Extract the [X, Y] coordinate from the center of the cell holding the provided text.  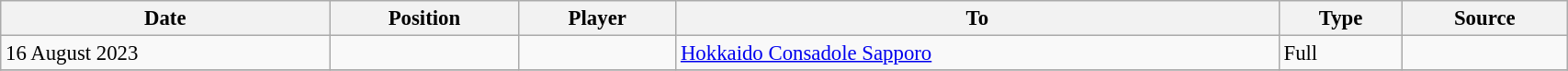
Type [1341, 18]
Source [1484, 18]
Hokkaido Consadole Sapporo [977, 53]
Position [424, 18]
Date [165, 18]
16 August 2023 [165, 53]
Player [597, 18]
To [977, 18]
Full [1341, 53]
